Determine the (X, Y) coordinate at the center of the cell enclosing the given text.  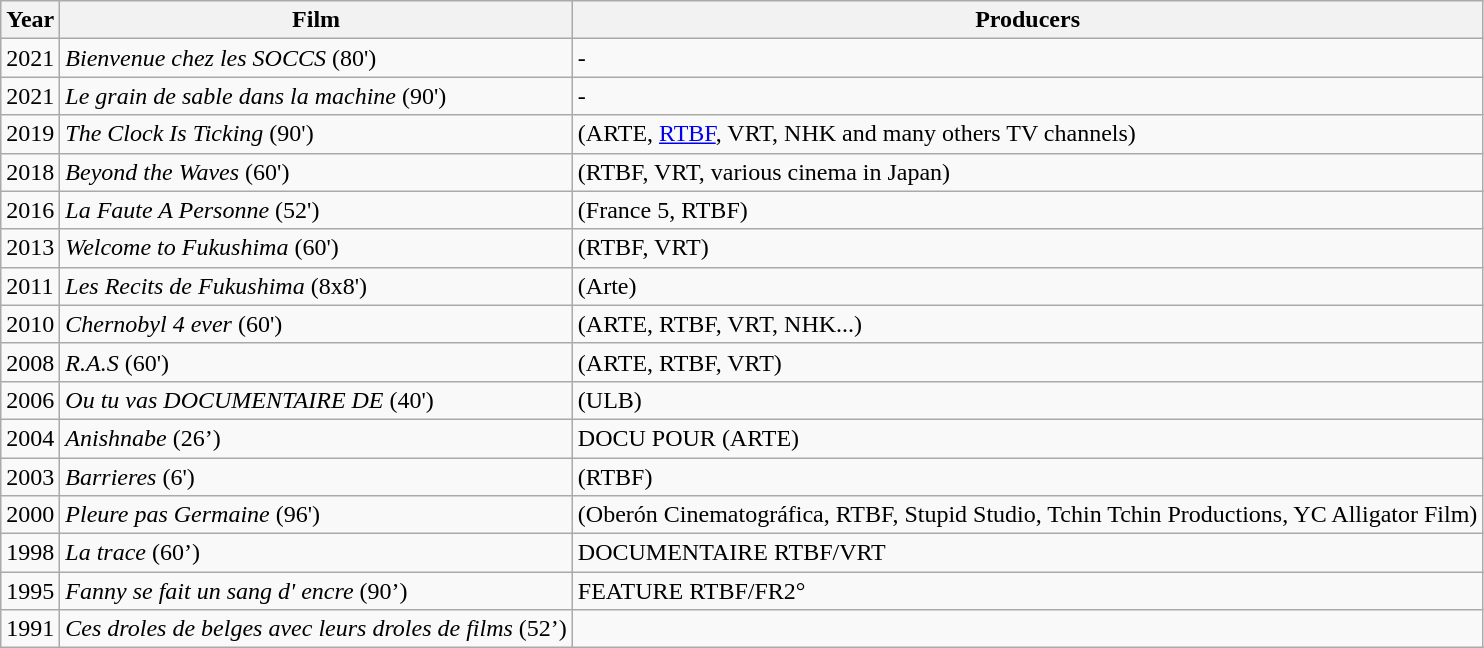
2004 (30, 438)
Ou tu vas DOCUMENTAIRE DE (40') (316, 400)
Chernobyl 4 ever (60') (316, 324)
2018 (30, 172)
2019 (30, 134)
2016 (30, 210)
2013 (30, 248)
La Faute A Personne (52') (316, 210)
(RTBF) (1028, 477)
La trace (60’) (316, 553)
2003 (30, 477)
(ARTE, RTBF, VRT, NHK and many others TV channels) (1028, 134)
1998 (30, 553)
(Arte) (1028, 286)
2011 (30, 286)
Film (316, 20)
(ULB) (1028, 400)
(ARTE, RTBF, VRT, NHK...) (1028, 324)
(France 5, RTBF) (1028, 210)
Beyond the Waves (60') (316, 172)
(RTBF, VRT) (1028, 248)
Pleure pas Germaine (96') (316, 515)
(Oberón Cinematográfica, RTBF, Stupid Studio, Tchin Tchin Productions, YC Alligator Film) (1028, 515)
Le grain de sable dans la machine (90') (316, 96)
1995 (30, 591)
Ces droles de belges avec leurs droles de films (52’) (316, 629)
1991 (30, 629)
2010 (30, 324)
R.A.S (60') (316, 362)
Producers (1028, 20)
Year (30, 20)
Anishnabe (26’) (316, 438)
Bienvenue chez les SOCCS (80') (316, 58)
Barrieres (6') (316, 477)
2008 (30, 362)
Welcome to Fukushima (60') (316, 248)
DOCUMENTAIRE RTBF/VRT (1028, 553)
The Clock Is Ticking (90') (316, 134)
FEATURE RTBF/FR2° (1028, 591)
Fanny se fait un sang d' encre (90’) (316, 591)
(RTBF, VRT, various cinema in Japan) (1028, 172)
Les Recits de Fukushima (8x8') (316, 286)
2006 (30, 400)
DOCU POUR (ARTE) (1028, 438)
(ARTE, RTBF, VRT) (1028, 362)
2000 (30, 515)
